Search for the cell housing the specified text and yield its (X, Y) center coordinate. 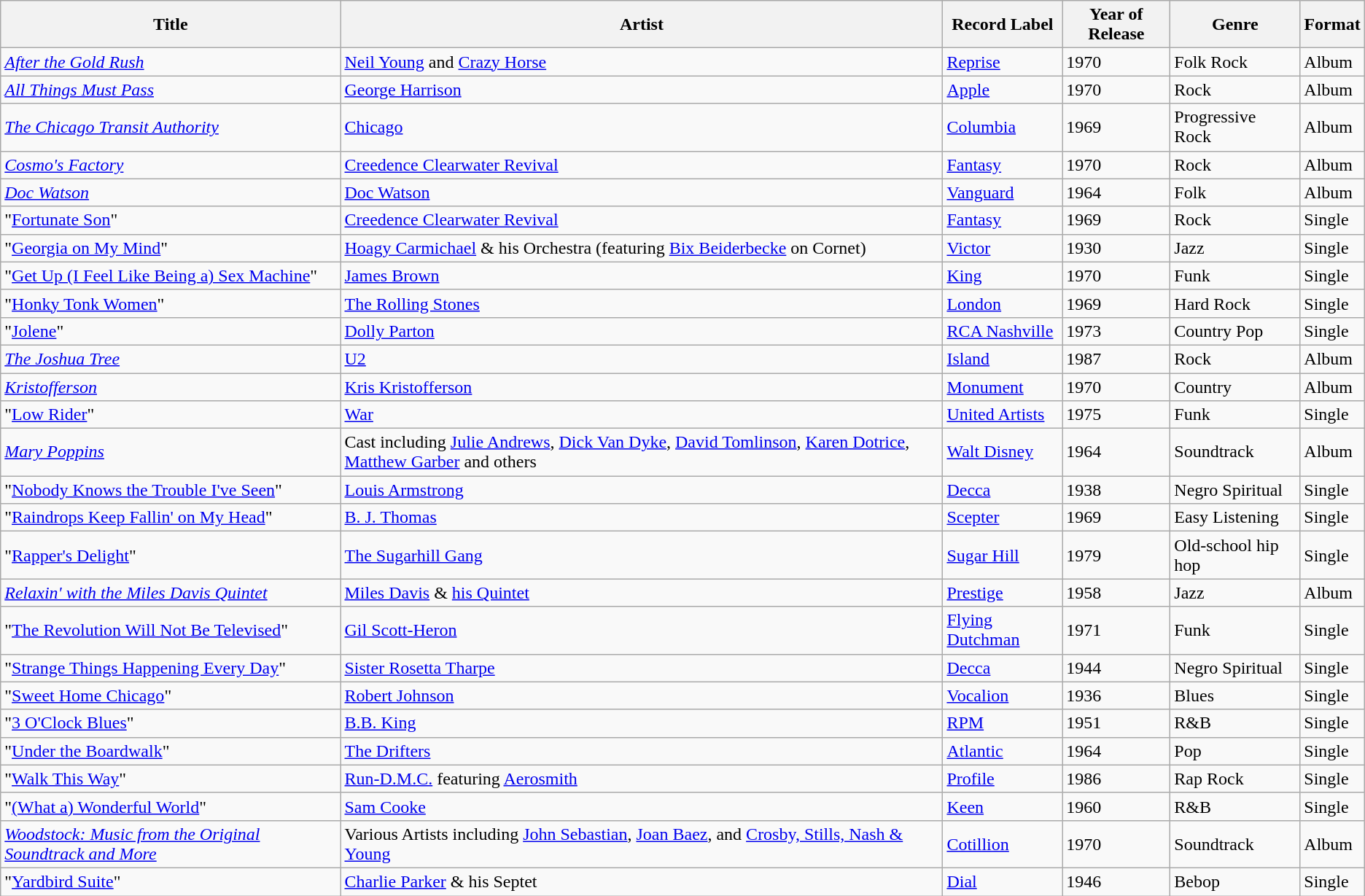
Keen (1003, 806)
Neil Young and Crazy Horse (642, 62)
1960 (1116, 806)
Vocalion (1003, 696)
"Fortunate Son" (171, 220)
Cotillion (1003, 844)
Cast including Julie Andrews, Dick Van Dyke, David Tomlinson, Karen Dotrice, Matthew Garber and others (642, 452)
1930 (1116, 248)
War (642, 415)
1975 (1116, 415)
RCA Nashville (1003, 331)
B.B. King (642, 723)
Folk Rock (1235, 62)
Prestige (1003, 593)
Columbia (1003, 127)
"The Revolution Will Not Be Televised" (171, 630)
1973 (1116, 331)
Record Label (1003, 25)
Various Artists including John Sebastian, Joan Baez, and Crosby, Stills, Nash & Young (642, 844)
Year of Release (1116, 25)
Scepter (1003, 518)
Mary Poppins (171, 452)
Victor (1003, 248)
Apple (1003, 90)
Vanguard (1003, 192)
Profile (1003, 779)
Flying Dutchman (1003, 630)
Kris Kristofferson (642, 387)
Artist (642, 25)
"Get Up (I Feel Like Being a) Sex Machine" (171, 276)
"Honky Tonk Women" (171, 303)
The Joshua Tree (171, 359)
Old-school hip hop (1235, 556)
"Jolene" (171, 331)
1938 (1116, 490)
All Things Must Pass (171, 90)
Pop (1235, 751)
1951 (1116, 723)
Progressive Rock (1235, 127)
Dial (1003, 881)
Country (1235, 387)
The Drifters (642, 751)
"Yardbird Suite" (171, 881)
The Chicago Transit Authority (171, 127)
Title (171, 25)
"(What a) Wonderful World" (171, 806)
1979 (1116, 556)
Relaxin' with the Miles Davis Quintet (171, 593)
The Rolling Stones (642, 303)
Chicago (642, 127)
1944 (1116, 668)
U2 (642, 359)
Hoagy Carmichael & his Orchestra (featuring Bix Beiderbecke on Cornet) (642, 248)
1986 (1116, 779)
United Artists (1003, 415)
The Sugarhill Gang (642, 556)
Folk (1235, 192)
1958 (1116, 593)
"Walk This Way" (171, 779)
Dolly Parton (642, 331)
"Sweet Home Chicago" (171, 696)
Easy Listening (1235, 518)
"Nobody Knows the Trouble I've Seen" (171, 490)
"3 O'Clock Blues" (171, 723)
1936 (1116, 696)
"Georgia on My Mind" (171, 248)
"Raindrops Keep Fallin' on My Head" (171, 518)
Woodstock: Music from the Original Soundtrack and More (171, 844)
Sam Cooke (642, 806)
"Low Rider" (171, 415)
Atlantic (1003, 751)
Hard Rock (1235, 303)
Run-D.M.C. featuring Aerosmith (642, 779)
Gil Scott-Heron (642, 630)
Rap Rock (1235, 779)
Charlie Parker & his Septet (642, 881)
B. J. Thomas (642, 518)
Miles Davis & his Quintet (642, 593)
Island (1003, 359)
After the Gold Rush (171, 62)
"Rapper's Delight" (171, 556)
Bebop (1235, 881)
Robert Johnson (642, 696)
Genre (1235, 25)
Sister Rosetta Tharpe (642, 668)
Reprise (1003, 62)
James Brown (642, 276)
Louis Armstrong (642, 490)
Cosmo's Factory (171, 165)
Sugar Hill (1003, 556)
Country Pop (1235, 331)
Kristofferson (171, 387)
Walt Disney (1003, 452)
"Under the Boardwalk" (171, 751)
1971 (1116, 630)
1987 (1116, 359)
Monument (1003, 387)
George Harrison (642, 90)
"Strange Things Happening Every Day" (171, 668)
London (1003, 303)
Blues (1235, 696)
King (1003, 276)
1946 (1116, 881)
Format (1332, 25)
RPM (1003, 723)
